For the text-containing cell, return its midpoint in [X, Y] coordinate format. 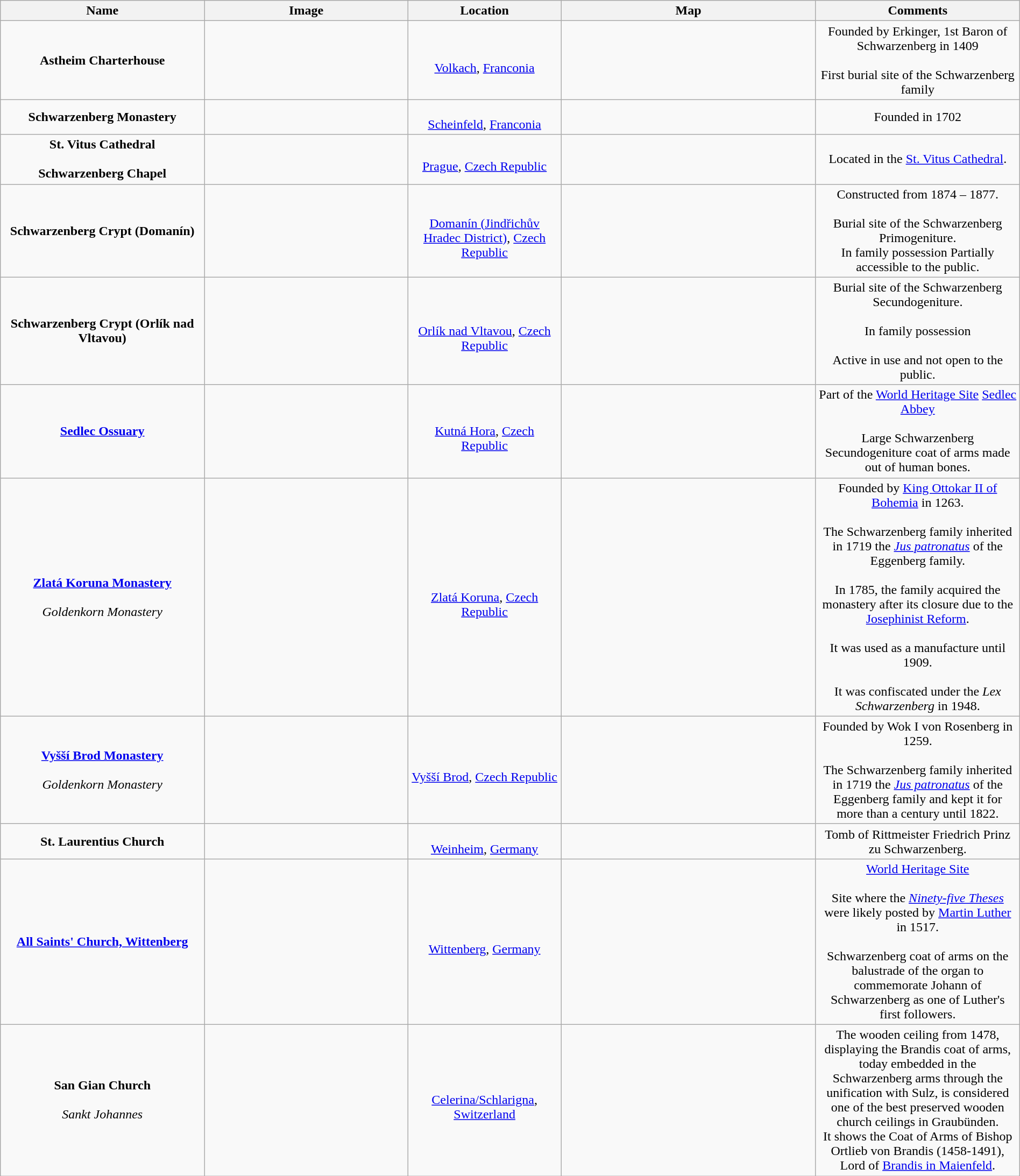
Located in the St. Vitus Cathedral. [918, 159]
Comments [918, 11]
Celerina/Schlarigna, Switzerland [485, 1100]
Vyšší Brod MonasteryGoldenkorn Monastery [102, 770]
Kutná Hora, Czech Republic [485, 431]
Image [307, 11]
Orlík nad Vltavou, Czech Republic [485, 331]
Wittenberg, Germany [485, 941]
Domanín (Jindřichův Hradec District), Czech Republic [485, 230]
St. Laurentius Church [102, 841]
San Gian ChurchSankt Johannes [102, 1100]
Founded by Erkinger, 1st Baron of Schwarzenberg in 1409First burial site of the Schwarzenberg family [918, 60]
Zlatá Koruna MonasteryGoldenkorn Monastery [102, 597]
Zlatá Koruna, Czech Republic [485, 597]
Part of the World Heritage Site Sedlec AbbeyLarge Schwarzenberg Secundogeniture coat of arms made out of human bones. [918, 431]
Prague, Czech Republic [485, 159]
Weinheim, Germany [485, 841]
Vyšší Brod, Czech Republic [485, 770]
Tomb of Rittmeister Friedrich Prinz zu Schwarzenberg. [918, 841]
Schwarzenberg Monastery [102, 117]
Schwarzenberg Crypt (Orlík nad Vltavou) [102, 331]
St. Vitus CathedralSchwarzenberg Chapel [102, 159]
Name [102, 11]
Map [689, 11]
Scheinfeld, Franconia [485, 117]
Burial site of the Schwarzenberg Secundogeniture.In family possessionActive in use and not open to the public. [918, 331]
Sedlec Ossuary [102, 431]
Location [485, 11]
Schwarzenberg Crypt (Domanín) [102, 230]
Founded in 1702 [918, 117]
All Saints' Church, Wittenberg [102, 941]
Constructed from 1874 – 1877.Burial site of the Schwarzenberg Primogeniture.In family possession Partially accessible to the public. [918, 230]
Volkach, Franconia [485, 60]
Astheim Charterhouse [102, 60]
